Identify which cell holds the provided text, then report its (x, y) central coordinate. 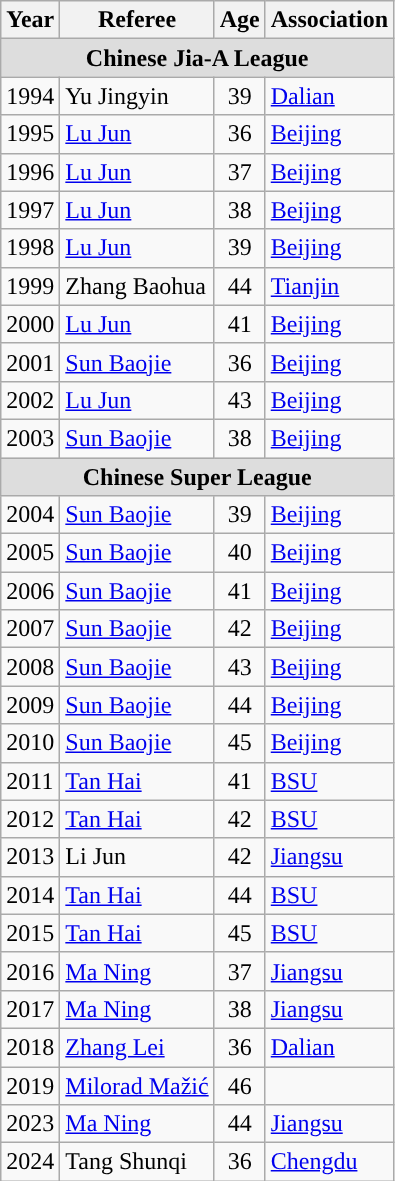
2019 (30, 1085)
2013 (30, 857)
Yu Jingyin (137, 96)
2006 (30, 591)
Zhang Lei (137, 1047)
46 (240, 1085)
2016 (30, 971)
2007 (30, 629)
2023 (30, 1124)
2015 (30, 933)
2010 (30, 743)
Milorad Mažić (137, 1085)
2014 (30, 895)
1995 (30, 134)
1996 (30, 172)
2001 (30, 362)
Association (329, 20)
Zhang Baohua (137, 286)
Chinese Jia-A League (198, 58)
2008 (30, 667)
2005 (30, 553)
1997 (30, 210)
Li Jun (137, 857)
2024 (30, 1162)
Chinese Super League (198, 477)
2002 (30, 400)
Chengdu (329, 1162)
Tianjin (329, 286)
40 (240, 553)
1998 (30, 248)
Referee (137, 20)
2018 (30, 1047)
1999 (30, 286)
2000 (30, 324)
2011 (30, 781)
2017 (30, 1009)
Age (240, 20)
2012 (30, 819)
1994 (30, 96)
Tang Shunqi (137, 1162)
2004 (30, 515)
2009 (30, 705)
Year (30, 20)
2003 (30, 438)
